Capture the cell that displays the provided text and extract its [x, y] central coordinate. 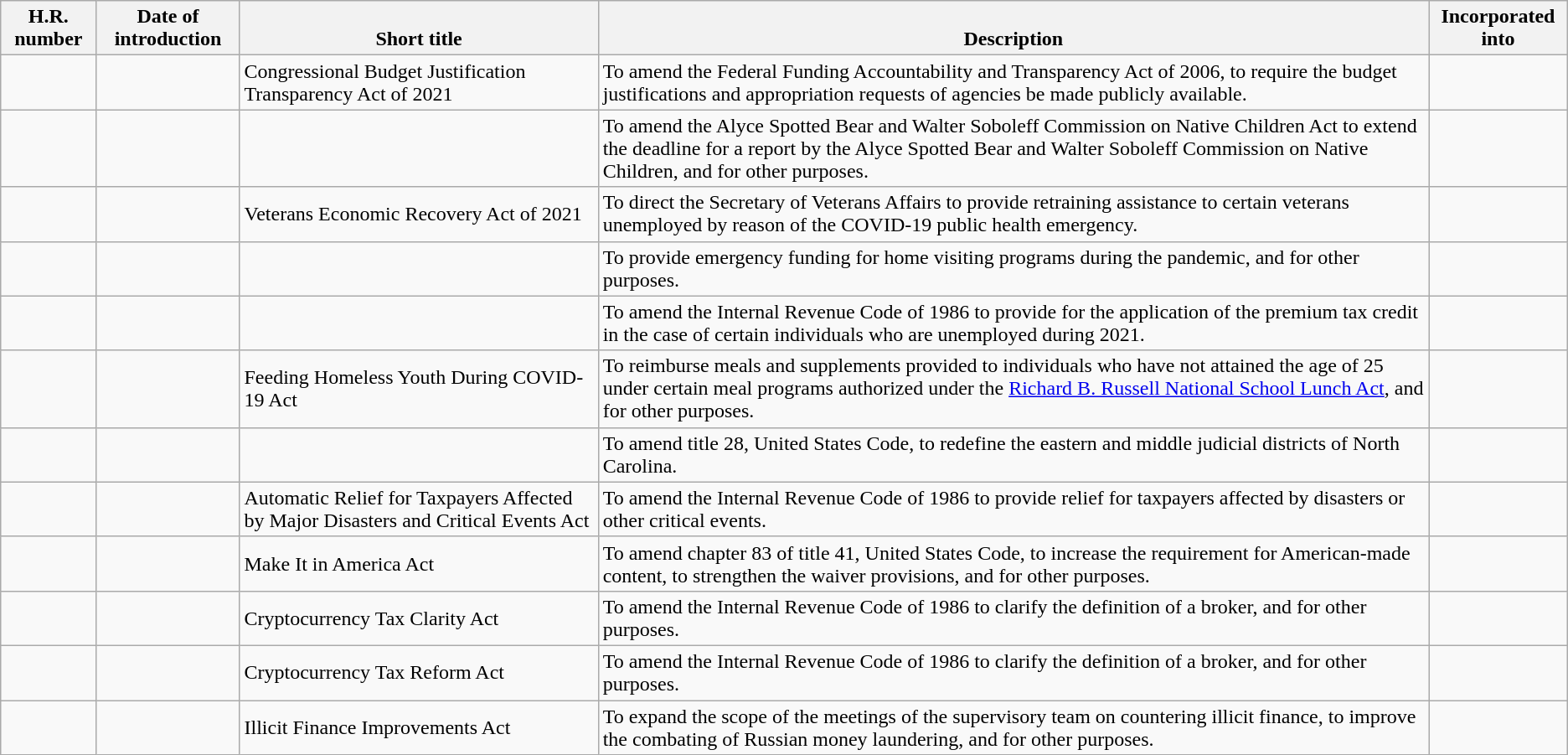
To amend the Internal Revenue Code of 1986 to provide relief for taxpayers affected by disasters or other critical events. [1014, 509]
Illicit Finance Improvements Act [419, 727]
Cryptocurrency Tax Reform Act [419, 672]
Veterans Economic Recovery Act of 2021 [419, 215]
Congressional Budget Justification Transparency Act of 2021 [419, 82]
Description [1014, 28]
Cryptocurrency Tax Clarity Act [419, 618]
Incorporated into [1498, 28]
H.R. number [49, 28]
Make It in America Act [419, 563]
To amend title 28, United States Code, to redefine the eastern and middle judicial districts of North Carolina. [1014, 454]
Short title [419, 28]
Date of introduction [168, 28]
Automatic Relief for Taxpayers Affected by Major Disasters and Critical Events Act [419, 509]
To provide emergency funding for home visiting programs during the pandemic, and for other purposes. [1014, 268]
Feeding Homeless Youth During COVID-19 Act [419, 389]
